Extract the [X, Y] coordinate from the center of the cell holding the provided text.  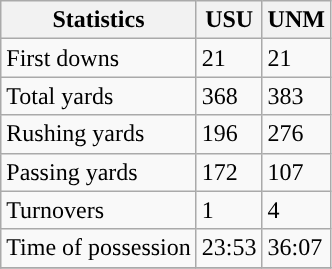
Passing yards [99, 172]
First downs [99, 58]
276 [296, 134]
368 [229, 96]
383 [296, 96]
172 [229, 172]
Rushing yards [99, 134]
4 [296, 210]
USU [229, 20]
Time of possession [99, 248]
1 [229, 210]
UNM [296, 20]
Statistics [99, 20]
23:53 [229, 248]
107 [296, 172]
196 [229, 134]
Total yards [99, 96]
Turnovers [99, 210]
36:07 [296, 248]
